From the cell containing the given text, extract its center point as (X, Y) coordinate. 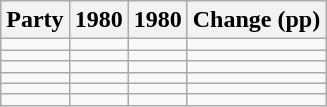
Party (35, 20)
Change (pp) (256, 20)
